Capture the cell that displays the provided text and extract its [X, Y] central coordinate. 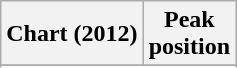
Peakposition [189, 34]
Chart (2012) [72, 34]
